Determine the (x, y) coordinate at the center of the cell enclosing the given text.  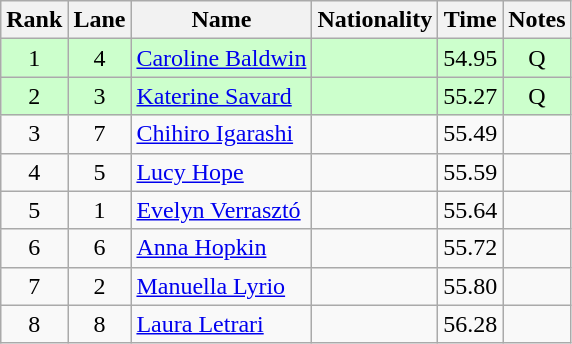
54.95 (470, 58)
Manuella Lyrio (222, 286)
55.59 (470, 172)
56.28 (470, 324)
55.49 (470, 134)
Caroline Baldwin (222, 58)
Evelyn Verrasztó (222, 210)
Chihiro Igarashi (222, 134)
Nationality (375, 20)
55.80 (470, 286)
Laura Letrari (222, 324)
55.64 (470, 210)
55.27 (470, 96)
55.72 (470, 248)
Notes (537, 20)
Lane (100, 20)
Time (470, 20)
Katerine Savard (222, 96)
Lucy Hope (222, 172)
Name (222, 20)
Anna Hopkin (222, 248)
Rank (34, 20)
